Return the (x, y) coordinate for the center point of the cell that contains the specified text.  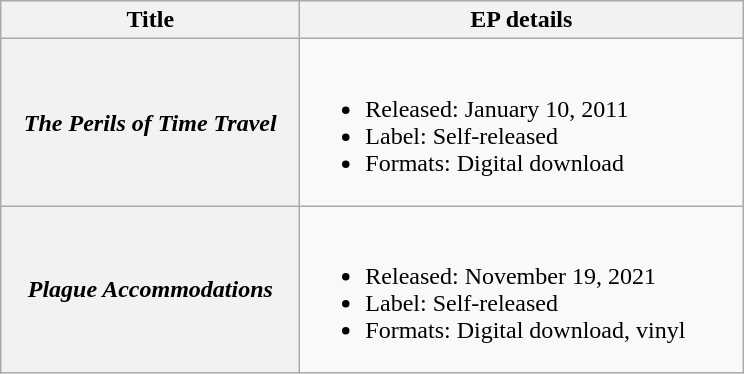
Released: November 19, 2021Label: Self-releasedFormats: Digital download, vinyl (522, 290)
The Perils of Time Travel (150, 122)
Plague Accommodations (150, 290)
Title (150, 20)
EP details (522, 20)
Released: January 10, 2011Label: Self-releasedFormats: Digital download (522, 122)
